Return the [x, y] coordinate for the center point of the cell that contains the specified text.  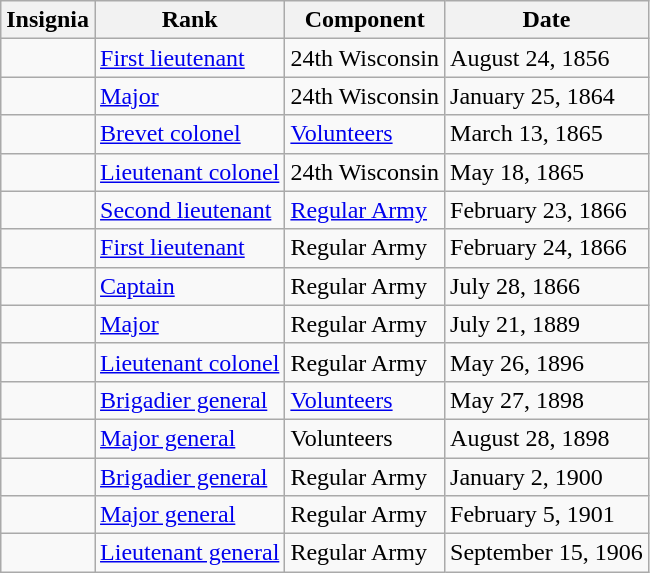
Insignia [48, 20]
May 26, 1896 [547, 362]
Brevet colonel [190, 134]
September 15, 1906 [547, 553]
July 21, 1889 [547, 324]
Lieutenant general [190, 553]
Date [547, 20]
February 24, 1866 [547, 248]
May 18, 1865 [547, 172]
May 27, 1898 [547, 400]
July 28, 1866 [547, 286]
August 28, 1898 [547, 438]
January 2, 1900 [547, 477]
January 25, 1864 [547, 96]
Component [365, 20]
Rank [190, 20]
February 23, 1866 [547, 210]
Captain [190, 286]
February 5, 1901 [547, 515]
March 13, 1865 [547, 134]
August 24, 1856 [547, 58]
Second lieutenant [190, 210]
